Return the (X, Y) coordinate for the center point of the cell that contains the specified text.  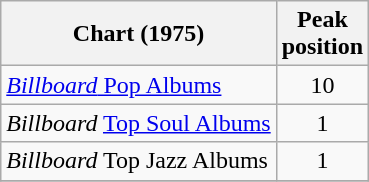
Billboard Top Jazz Albums (138, 161)
10 (322, 85)
Peakposition (322, 34)
Billboard Pop Albums (138, 85)
Billboard Top Soul Albums (138, 123)
Chart (1975) (138, 34)
